Determine the (X, Y) coordinate at the center of the cell enclosing the given text.  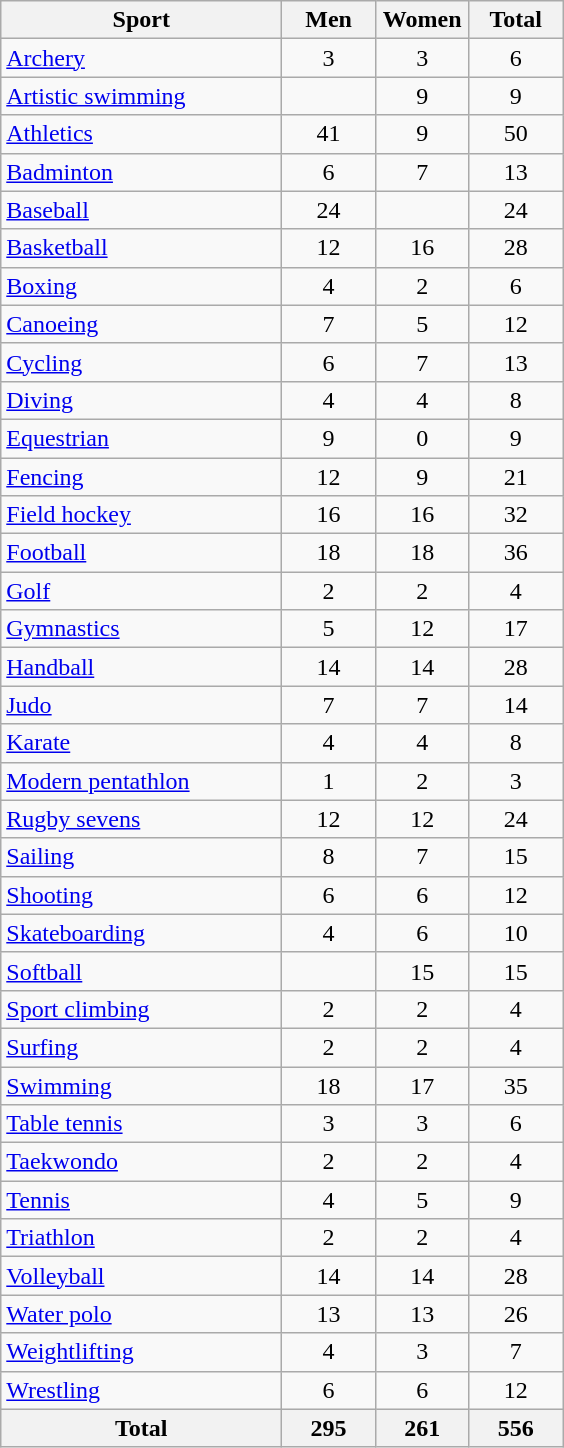
Weightlifting (142, 1352)
Rugby sevens (142, 819)
Diving (142, 400)
Athletics (142, 134)
Water polo (142, 1314)
Boxing (142, 286)
Karate (142, 743)
26 (516, 1314)
Sport (142, 20)
Tennis (142, 1200)
Archery (142, 58)
21 (516, 477)
10 (516, 933)
Shooting (142, 895)
556 (516, 1428)
Cycling (142, 362)
Handball (142, 667)
35 (516, 1085)
Golf (142, 591)
Sport climbing (142, 1009)
Modern pentathlon (142, 781)
Swimming (142, 1085)
Fencing (142, 477)
Table tennis (142, 1124)
261 (422, 1428)
Basketball (142, 248)
32 (516, 515)
Surfing (142, 1047)
Canoeing (142, 324)
1 (329, 781)
Gymnastics (142, 629)
Men (329, 20)
Skateboarding (142, 933)
50 (516, 134)
Triathlon (142, 1238)
295 (329, 1428)
Women (422, 20)
Baseball (142, 210)
Artistic swimming (142, 96)
Equestrian (142, 438)
36 (516, 553)
Softball (142, 971)
Judo (142, 705)
Sailing (142, 857)
Taekwondo (142, 1162)
Volleyball (142, 1276)
Football (142, 553)
0 (422, 438)
Badminton (142, 172)
41 (329, 134)
Wrestling (142, 1390)
Field hockey (142, 515)
